Return the (x, y) coordinate for the center point of the cell that contains the specified text.  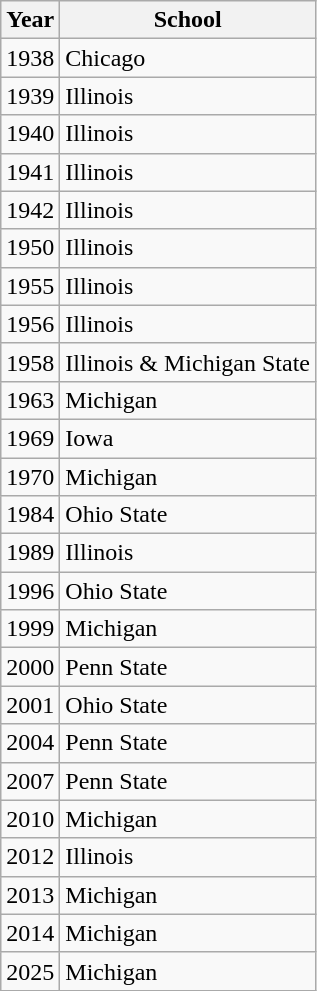
2014 (30, 933)
Year (30, 20)
2013 (30, 895)
1955 (30, 286)
1970 (30, 477)
1942 (30, 210)
Chicago (188, 58)
Iowa (188, 438)
1940 (30, 134)
1956 (30, 324)
1939 (30, 96)
2025 (30, 971)
Illinois & Michigan State (188, 362)
1999 (30, 629)
1989 (30, 553)
1996 (30, 591)
1941 (30, 172)
2004 (30, 743)
2007 (30, 781)
1963 (30, 400)
1950 (30, 248)
1938 (30, 58)
School (188, 20)
2000 (30, 667)
1969 (30, 438)
2001 (30, 705)
1984 (30, 515)
1958 (30, 362)
2010 (30, 819)
2012 (30, 857)
